Return [X, Y] of the center of cell containing provided text 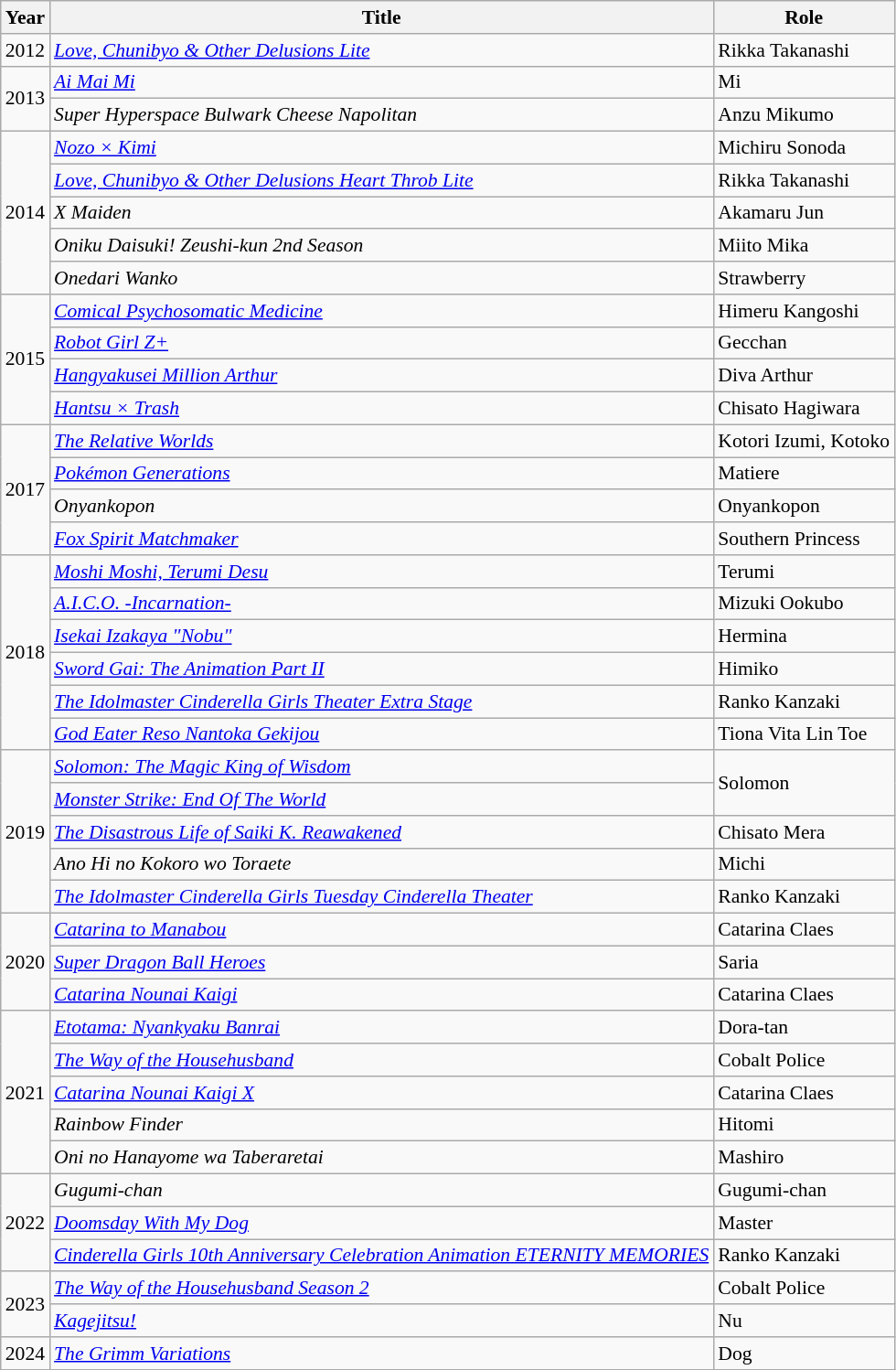
Michiru Sonoda [804, 148]
Himiko [804, 669]
The Idolmaster Cinderella Girls Tuesday Cinderella Theater [381, 897]
Himeru Kangoshi [804, 311]
Oni no Hanayome wa Taberaretai [381, 1158]
Catarina to Manabou [381, 930]
Dog [804, 1354]
Role [804, 17]
Hantsu × Trash [381, 409]
Isekai Izakaya "Nobu" [381, 637]
Akamaru Jun [804, 213]
Anzu Mikumo [804, 115]
The Idolmaster Cinderella Girls Theater Extra Stage [381, 701]
Love, Chunibyo & Other Delusions Heart Throb Lite [381, 180]
Chisato Hagiwara [804, 409]
2023 [26, 1304]
2019 [26, 832]
Moshi Moshi, Terumi Desu [381, 572]
Mi [804, 82]
Hitomi [804, 1125]
Super Hyperspace Bulwark Cheese Napolitan [381, 115]
Catarina Nounai Kaigi X [381, 1093]
The Way of the Househusband [381, 1060]
2018 [26, 653]
2024 [26, 1354]
2022 [26, 1224]
Rainbow Finder [381, 1125]
Super Dragon Ball Heroes [381, 962]
Etotama: Nyankyaku Banrai [381, 1028]
2017 [26, 489]
Sword Gai: The Animation Part II [381, 669]
X Maiden [381, 213]
Pokémon Generations [381, 474]
Ai Mai Mi [381, 82]
The Relative Worlds [381, 441]
Solomon [804, 783]
Solomon: The Magic King of Wisdom [381, 767]
Hangyakusei Million Arthur [381, 376]
Robot Girl Z+ [381, 343]
The Disastrous Life of Saiki K. Reawakened [381, 832]
A.I.C.O. -Incarnation- [381, 604]
Mashiro [804, 1158]
2014 [26, 213]
Master [804, 1223]
Comical Psychosomatic Medicine [381, 311]
Hermina [804, 637]
Kotori Izumi, Kotoko [804, 441]
Nozo × Kimi [381, 148]
Gecchan [804, 343]
Onedari Wanko [381, 278]
Cinderella Girls 10th Anniversary Celebration Animation ETERNITY MEMORIES [381, 1256]
2015 [26, 359]
Fox Spirit Matchmaker [381, 539]
Oniku Daisuki! Zeushi-kun 2nd Season [381, 246]
God Eater Reso Nantoka Gekijou [381, 734]
2013 [26, 99]
Strawberry [804, 278]
2012 [26, 50]
2021 [26, 1093]
Terumi [804, 572]
Tiona Vita Lin Toe [804, 734]
Monster Strike: End Of The World [381, 799]
Catarina Nounai Kaigi [381, 995]
The Way of the Househusband Season 2 [381, 1289]
Matiere [804, 474]
The Grimm Variations [381, 1354]
Love, Chunibyo & Other Delusions Lite [381, 50]
Nu [804, 1321]
Kagejitsu! [381, 1321]
Mizuki Ookubo [804, 604]
Chisato Mera [804, 832]
2020 [26, 962]
Ano Hi no Kokoro wo Toraete [381, 864]
Southern Princess [804, 539]
Saria [804, 962]
Diva Arthur [804, 376]
Title [381, 17]
Michi [804, 864]
Miito Mika [804, 246]
Year [26, 17]
Doomsday With My Dog [381, 1223]
Dora-tan [804, 1028]
